From the cell containing the given text, extract its center point as (X, Y) coordinate. 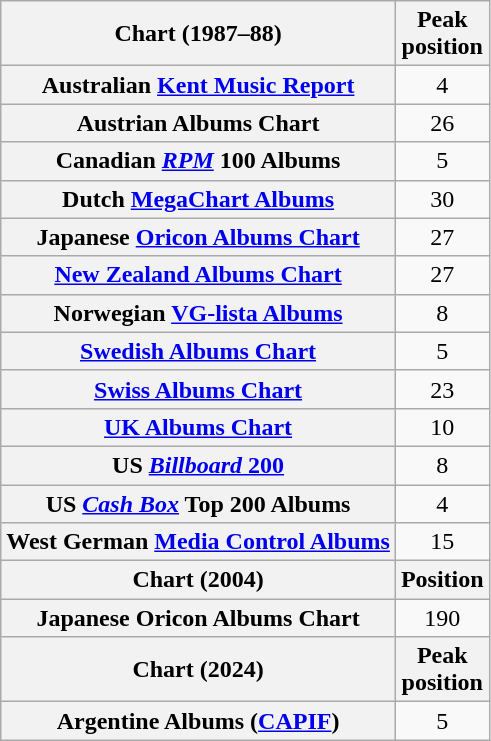
190 (442, 618)
Dutch MegaChart Albums (198, 199)
US Cash Box Top 200 Albums (198, 503)
26 (442, 123)
UK Albums Chart (198, 427)
10 (442, 427)
Austrian Albums Chart (198, 123)
15 (442, 542)
New Zealand Albums Chart (198, 275)
30 (442, 199)
Norwegian VG-lista Albums (198, 313)
Chart (1987–88) (198, 34)
23 (442, 389)
Swiss Albums Chart (198, 389)
Australian Kent Music Report (198, 85)
Chart (2024) (198, 670)
Chart (2004) (198, 580)
Position (442, 580)
Canadian RPM 100 Albums (198, 161)
Argentine Albums (CAPIF) (198, 721)
US Billboard 200 (198, 465)
Swedish Albums Chart (198, 351)
West German Media Control Albums (198, 542)
